Detect which cell encompasses the target text, then output its (x, y) center coordinate. 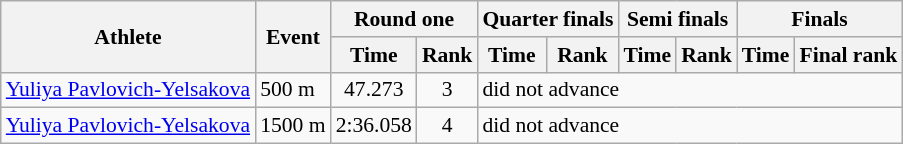
Final rank (848, 55)
Quarter finals (548, 19)
Finals (820, 19)
Round one (404, 19)
3 (448, 90)
1500 m (292, 126)
Event (292, 36)
4 (448, 126)
Semi finals (677, 19)
Athlete (128, 36)
500 m (292, 90)
2:36.058 (374, 126)
47.273 (374, 90)
